Scan for the cell matching the given text and deliver its [x, y] coordinate at center. 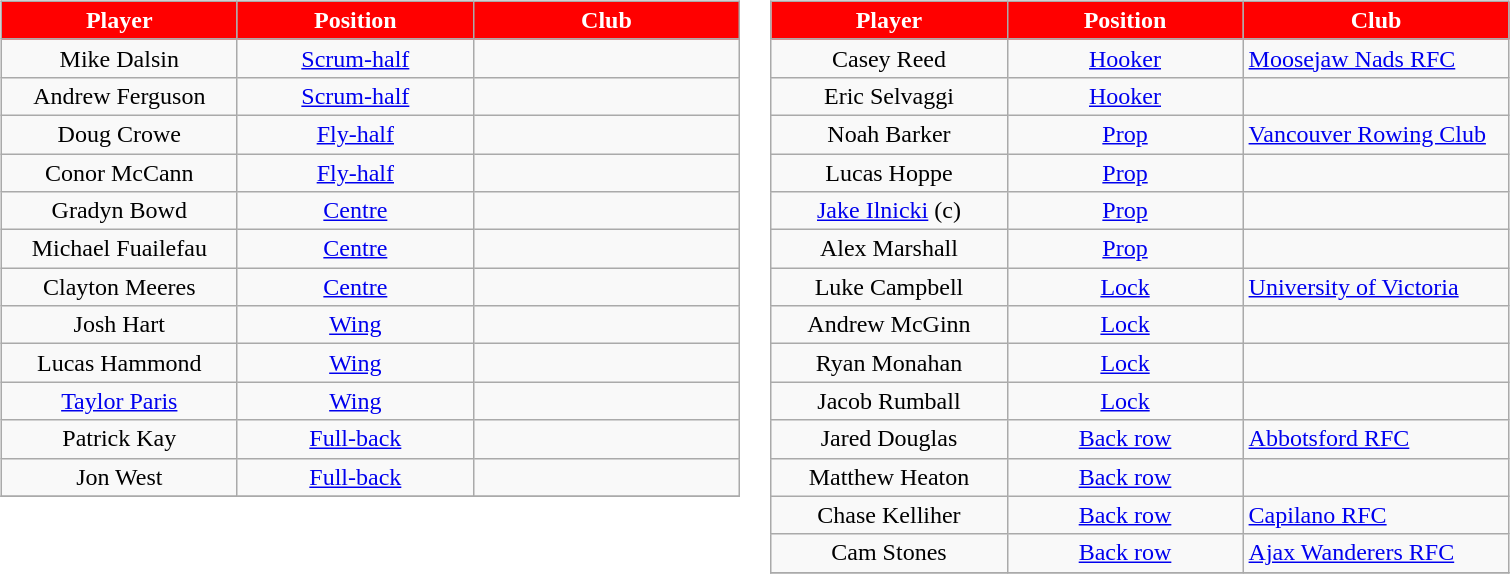
Matthew Heaton [889, 477]
Noah Barker [889, 134]
Luke Campbell [889, 287]
Michael Fuailefau [119, 249]
Patrick Kay [119, 439]
Lucas Hoppe [889, 173]
Moosejaw Nads RFC [1376, 58]
Doug Crowe [119, 134]
Casey Reed [889, 58]
Clayton Meeres [119, 287]
Jared Douglas [889, 439]
Andrew McGinn [889, 325]
Jon West [119, 477]
Chase Kelliher [889, 515]
Josh Hart [119, 325]
Cam Stones [889, 553]
Conor McCann [119, 173]
University of Victoria [1376, 287]
Vancouver Rowing Club [1376, 134]
Jacob Rumball [889, 401]
Gradyn Bowd [119, 211]
Ryan Monahan [889, 363]
Lucas Hammond [119, 363]
Jake Ilnicki (c) [889, 211]
Mike Dalsin [119, 58]
Eric Selvaggi [889, 96]
Abbotsford RFC [1376, 439]
Taylor Paris [119, 401]
Andrew Ferguson [119, 96]
Ajax Wanderers RFC [1376, 553]
Capilano RFC [1376, 515]
Alex Marshall [889, 249]
